Provide the [x, y] coordinate of the cell's center where the given text is located.  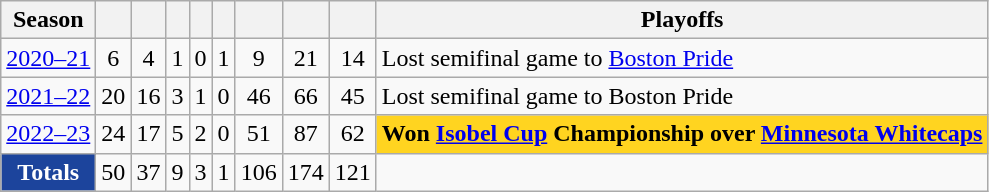
Won Isobel Cup Championship over Minnesota Whitecaps [682, 134]
121 [352, 172]
50 [114, 172]
2 [200, 134]
62 [352, 134]
87 [306, 134]
Season [48, 20]
174 [306, 172]
45 [352, 96]
106 [258, 172]
21 [306, 58]
2022–23 [48, 134]
14 [352, 58]
17 [148, 134]
2020–21 [48, 58]
2021–22 [48, 96]
Playoffs [682, 20]
Totals [48, 172]
6 [114, 58]
66 [306, 96]
37 [148, 172]
46 [258, 96]
16 [148, 96]
51 [258, 134]
24 [114, 134]
4 [148, 58]
20 [114, 96]
5 [178, 134]
